From the cell containing the given text, extract its center point as (x, y) coordinate. 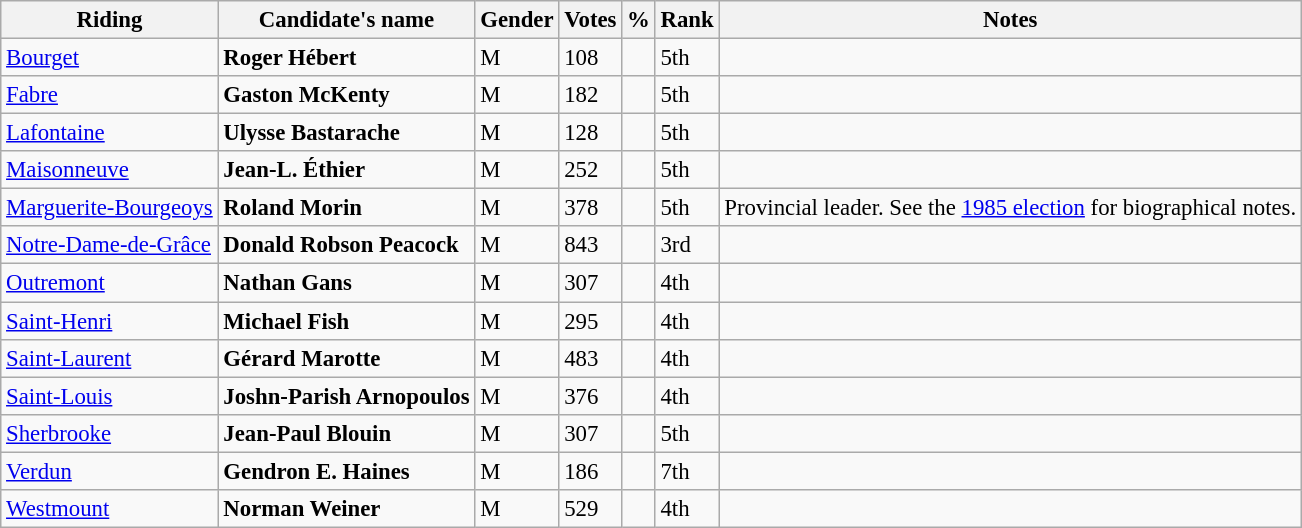
Provincial leader. See the 1985 election for biographical notes. (1010, 208)
529 (590, 509)
Westmount (110, 509)
Roger Hébert (346, 58)
Gaston McKenty (346, 95)
Jean-L. Éthier (346, 170)
3rd (687, 245)
7th (687, 471)
Riding (110, 20)
Sherbrooke (110, 433)
Nathan Gans (346, 283)
Gendron E. Haines (346, 471)
Maisonneuve (110, 170)
Norman Weiner (346, 509)
Marguerite-Bourgeoys (110, 208)
% (638, 20)
Saint-Laurent (110, 358)
Gérard Marotte (346, 358)
Candidate's name (346, 20)
Outremont (110, 283)
186 (590, 471)
Rank (687, 20)
Michael Fish (346, 321)
Donald Robson Peacock (346, 245)
Saint-Louis (110, 396)
Jean-Paul Blouin (346, 433)
Notre-Dame-de-Grâce (110, 245)
Roland Morin (346, 208)
843 (590, 245)
Bourget (110, 58)
Lafontaine (110, 133)
Fabre (110, 95)
Notes (1010, 20)
Verdun (110, 471)
Saint-Henri (110, 321)
128 (590, 133)
295 (590, 321)
376 (590, 396)
Gender (517, 20)
Ulysse Bastarache (346, 133)
378 (590, 208)
108 (590, 58)
Votes (590, 20)
182 (590, 95)
252 (590, 170)
Joshn-Parish Arnopoulos (346, 396)
483 (590, 358)
